Scan for the cell matching the given text and deliver its [x, y] coordinate at center. 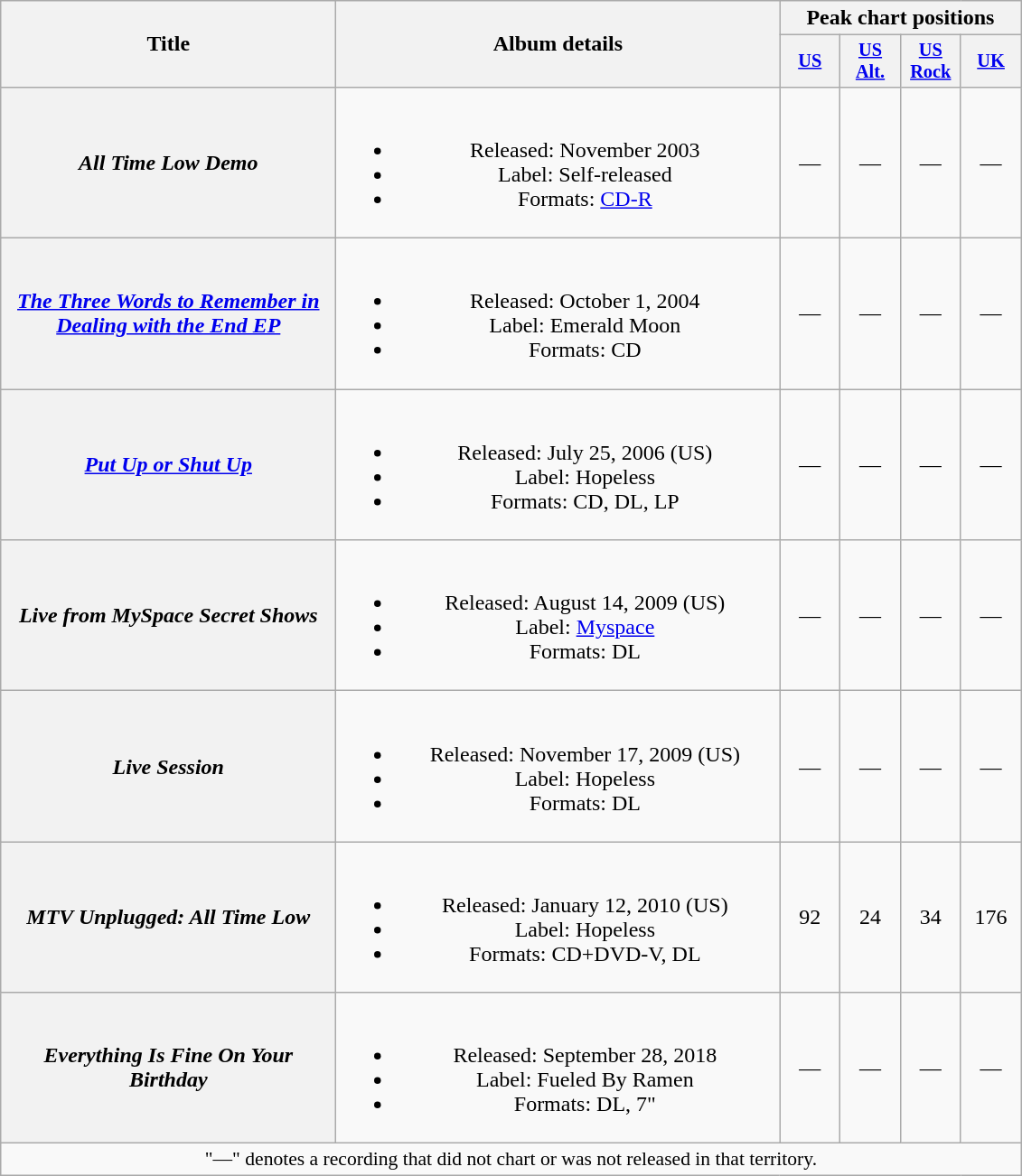
Live Session [168, 766]
Released: January 12, 2010 (US)Label: HopelessFormats: CD+DVD-V, DL [558, 918]
USAlt. [871, 61]
Everything Is Fine On Your Birthday [168, 1068]
Released: November 17, 2009 (US)Label: HopelessFormats: DL [558, 766]
34 [931, 918]
All Time Low Demo [168, 163]
Album details [558, 44]
Released: October 1, 2004Label: Emerald MoonFormats: CD [558, 314]
176 [990, 918]
US [810, 61]
UK [990, 61]
Released: November 2003Label: Self-releasedFormats: CD-R [558, 163]
Peak chart positions [900, 18]
24 [871, 918]
Released: September 28, 2018Label: Fueled By RamenFormats: DL, 7" [558, 1068]
Live from MySpace Secret Shows [168, 616]
Title [168, 44]
Released: July 25, 2006 (US)Label: HopelessFormats: CD, DL, LP [558, 464]
"—" denotes a recording that did not chart or was not released in that territory. [511, 1160]
USRock [931, 61]
Put Up or Shut Up [168, 464]
Released: August 14, 2009 (US)Label: MyspaceFormats: DL [558, 616]
92 [810, 918]
The Three Words to Remember in Dealing with the End EP [168, 314]
MTV Unplugged: All Time Low [168, 918]
